Scan for the cell matching the given text and deliver its (x, y) coordinate at center. 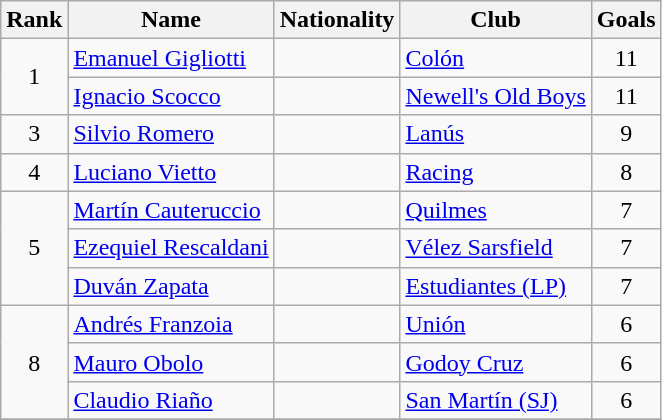
Club (496, 20)
5 (34, 248)
Newell's Old Boys (496, 96)
Martín Cauteruccio (171, 210)
9 (626, 134)
Rank (34, 20)
Goals (626, 20)
Lanús (496, 134)
Luciano Vietto (171, 172)
Duván Zapata (171, 286)
Estudiantes (LP) (496, 286)
Ezequiel Rescaldani (171, 248)
Unión (496, 324)
Racing (496, 172)
Vélez Sarsfield (496, 248)
3 (34, 134)
Claudio Riaño (171, 400)
San Martín (SJ) (496, 400)
1 (34, 77)
Name (171, 20)
Colón (496, 58)
Ignacio Scocco (171, 96)
Emanuel Gigliotti (171, 58)
Mauro Obolo (171, 362)
Silvio Romero (171, 134)
Nationality (337, 20)
4 (34, 172)
Quilmes (496, 210)
Andrés Franzoia (171, 324)
Godoy Cruz (496, 362)
